Determine the (X, Y) coordinate at the center of the cell enclosing the given text.  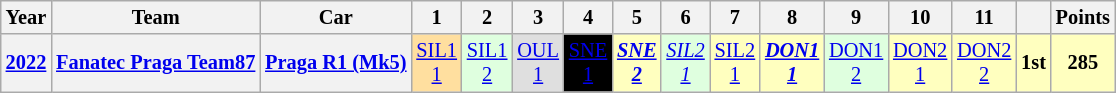
11 (984, 17)
Team (156, 17)
1 (436, 17)
2022 (26, 63)
SNE2 (636, 63)
4 (588, 17)
DON22 (984, 63)
2 (487, 17)
Year (26, 17)
1st (1034, 63)
DON11 (792, 63)
8 (792, 17)
Points (1083, 17)
Car (336, 17)
DON21 (920, 63)
6 (685, 17)
3 (538, 17)
7 (735, 17)
285 (1083, 63)
9 (856, 17)
SIL12 (487, 63)
10 (920, 17)
5 (636, 17)
Praga R1 (Mk5) (336, 63)
SIL11 (436, 63)
SNE1 (588, 63)
Fanatec Praga Team87 (156, 63)
OUL1 (538, 63)
DON12 (856, 63)
